Return the [x, y] coordinate for the center point of the cell that contains the specified text.  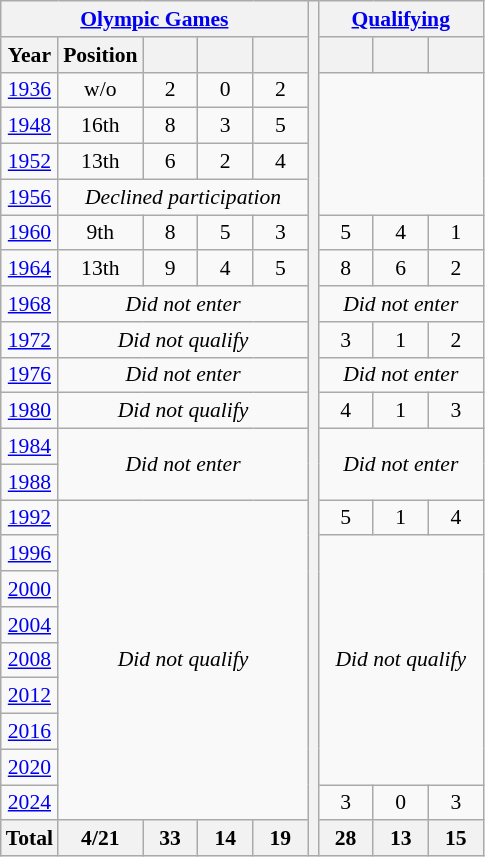
4/21 [100, 839]
Declined participation [183, 197]
1936 [30, 90]
w/o [100, 90]
1952 [30, 162]
9th [100, 233]
28 [346, 839]
1996 [30, 554]
Year [30, 55]
1968 [30, 304]
15 [456, 839]
Qualifying [400, 19]
Olympic Games [154, 19]
1960 [30, 233]
2016 [30, 732]
Position [100, 55]
14 [226, 839]
1956 [30, 197]
1976 [30, 375]
2024 [30, 803]
13 [400, 839]
33 [170, 839]
2008 [30, 660]
Total [30, 839]
9 [170, 269]
2020 [30, 767]
1984 [30, 447]
16th [100, 126]
2000 [30, 589]
2004 [30, 625]
1948 [30, 126]
2012 [30, 696]
1972 [30, 340]
1964 [30, 269]
19 [280, 839]
1992 [30, 518]
1988 [30, 482]
1980 [30, 411]
